Search for the cell housing the specified text and yield its [x, y] center coordinate. 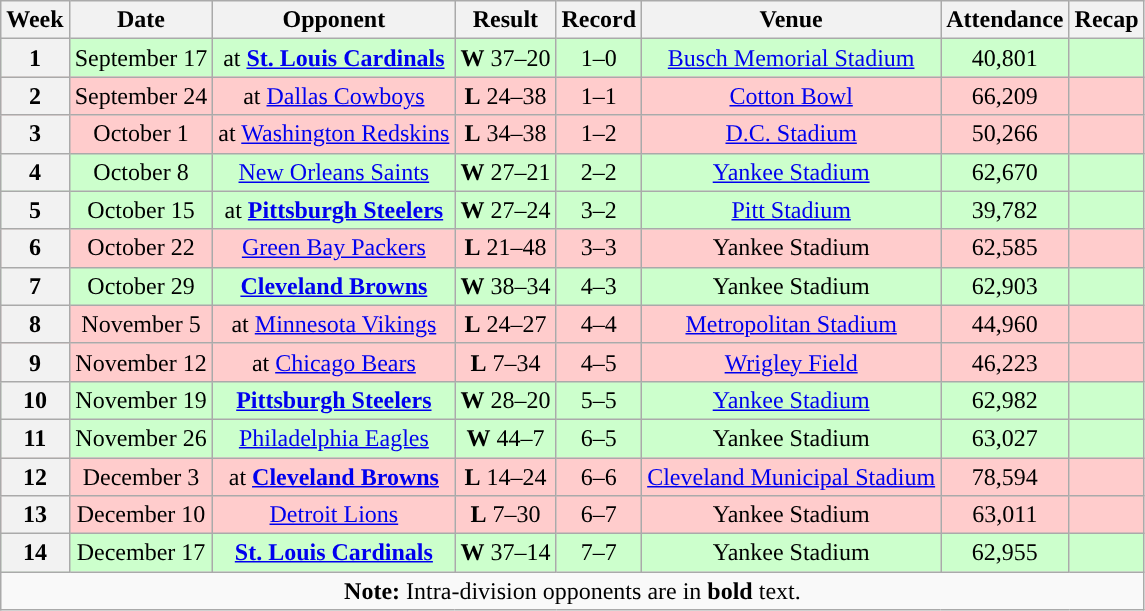
1–2 [599, 134]
October 22 [141, 248]
63,027 [1005, 438]
Detroit Lions [334, 515]
W 27–24 [506, 210]
Cleveland Municipal Stadium [792, 477]
St. Louis Cardinals [334, 553]
5–5 [599, 400]
7 [35, 286]
6–5 [599, 438]
September 17 [141, 58]
46,223 [1005, 362]
7–7 [599, 553]
December 10 [141, 515]
L 24–38 [506, 96]
Record [599, 20]
L 34–38 [506, 134]
November 5 [141, 324]
40,801 [1005, 58]
62,585 [1005, 248]
W 28–20 [506, 400]
Recap [1106, 20]
October 29 [141, 286]
at Minnesota Vikings [334, 324]
5 [35, 210]
November 19 [141, 400]
L 14–24 [506, 477]
1 [35, 58]
L 24–27 [506, 324]
December 17 [141, 553]
Result [506, 20]
Date [141, 20]
62,903 [1005, 286]
3–3 [599, 248]
L 21–48 [506, 248]
at Cleveland Browns [334, 477]
D.C. Stadium [792, 134]
at Pittsburgh Steelers [334, 210]
Busch Memorial Stadium [792, 58]
October 1 [141, 134]
November 12 [141, 362]
11 [35, 438]
Wrigley Field [792, 362]
10 [35, 400]
W 37–20 [506, 58]
66,209 [1005, 96]
New Orleans Saints [334, 172]
44,960 [1005, 324]
1–0 [599, 58]
62,670 [1005, 172]
3–2 [599, 210]
at Washington Redskins [334, 134]
6–6 [599, 477]
4–4 [599, 324]
W 44–7 [506, 438]
78,594 [1005, 477]
2–2 [599, 172]
4 [35, 172]
November 26 [141, 438]
W 37–14 [506, 553]
Philadelphia Eagles [334, 438]
Cleveland Browns [334, 286]
4–3 [599, 286]
Metropolitan Stadium [792, 324]
14 [35, 553]
Pittsburgh Steelers [334, 400]
Green Bay Packers [334, 248]
1–1 [599, 96]
4–5 [599, 362]
at Dallas Cowboys [334, 96]
December 3 [141, 477]
13 [35, 515]
Cotton Bowl [792, 96]
3 [35, 134]
Note: Intra-division opponents are in bold text. [572, 591]
Attendance [1005, 20]
Venue [792, 20]
W 27–21 [506, 172]
October 8 [141, 172]
Opponent [334, 20]
6–7 [599, 515]
2 [35, 96]
62,982 [1005, 400]
9 [35, 362]
September 24 [141, 96]
L 7–30 [506, 515]
Week [35, 20]
39,782 [1005, 210]
63,011 [1005, 515]
at Chicago Bears [334, 362]
October 15 [141, 210]
Pitt Stadium [792, 210]
12 [35, 477]
8 [35, 324]
6 [35, 248]
at St. Louis Cardinals [334, 58]
L 7–34 [506, 362]
W 38–34 [506, 286]
50,266 [1005, 134]
62,955 [1005, 553]
